Detect which cell encompasses the target text, then output its [X, Y] center coordinate. 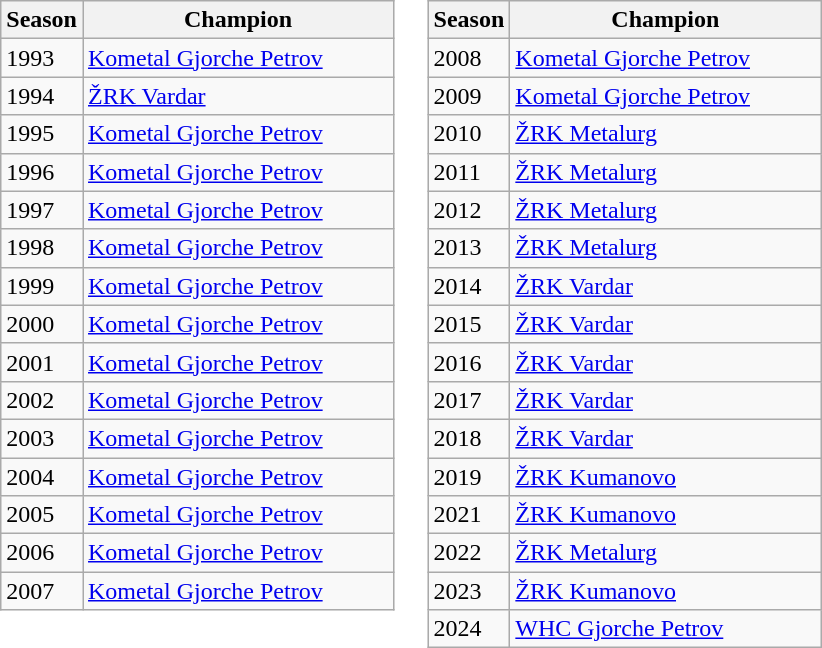
1997 [42, 210]
2005 [42, 515]
2010 [469, 134]
2012 [469, 210]
WHC Gjorche Petrov [666, 629]
1993 [42, 58]
2007 [42, 591]
2011 [469, 172]
2013 [469, 248]
1999 [42, 286]
2015 [469, 324]
2000 [42, 324]
2006 [42, 553]
1994 [42, 96]
1995 [42, 134]
2023 [469, 591]
2009 [469, 96]
2024 [469, 629]
2018 [469, 438]
2003 [42, 438]
2014 [469, 286]
2016 [469, 362]
2001 [42, 362]
1996 [42, 172]
2004 [42, 477]
2019 [469, 477]
2008 [469, 58]
2002 [42, 400]
2021 [469, 515]
1998 [42, 248]
2017 [469, 400]
2022 [469, 553]
